Detect which cell encompasses the target text, then output its [X, Y] center coordinate. 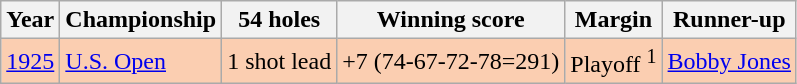
+7 (74-67-72-78=291) [451, 62]
54 holes [280, 20]
Playoff 1 [614, 62]
Championship [141, 20]
Runner-up [729, 20]
Margin [614, 20]
U.S. Open [141, 62]
Year [30, 20]
1 shot lead [280, 62]
Bobby Jones [729, 62]
1925 [30, 62]
Winning score [451, 20]
